Return (x, y) of the center of cell containing provided text 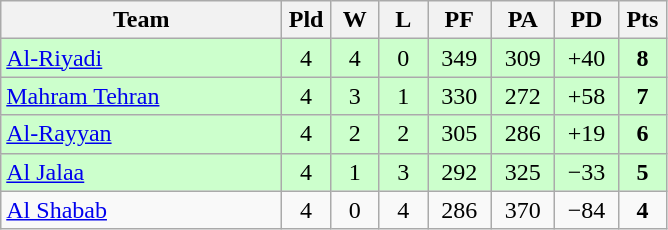
325 (523, 172)
PA (523, 20)
292 (460, 172)
PD (587, 20)
−33 (587, 172)
5 (642, 172)
PF (460, 20)
Pts (642, 20)
+58 (587, 96)
Al Jalaa (142, 172)
349 (460, 58)
W (354, 20)
6 (642, 134)
Mahram Tehran (142, 96)
7 (642, 96)
+19 (587, 134)
Al-Rayyan (142, 134)
370 (523, 210)
Pld (306, 20)
330 (460, 96)
+40 (587, 58)
272 (523, 96)
Al Shabab (142, 210)
8 (642, 58)
305 (460, 134)
309 (523, 58)
Al-Riyadi (142, 58)
L (404, 20)
Team (142, 20)
−84 (587, 210)
